Locate the cell with the specified text and output its [X, Y] center coordinate. 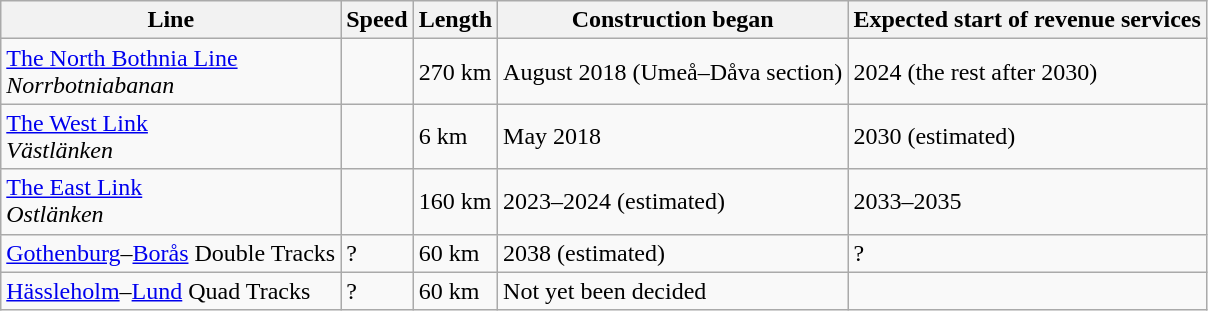
Line [171, 20]
Length [455, 20]
Expected start of revenue services [1028, 20]
Not yet been decided [673, 291]
6 km [455, 136]
The East LinkOstlänken [171, 202]
Gothenburg–Borås Double Tracks [171, 253]
2033–2035 [1028, 202]
Speed [377, 20]
2023–2024 (estimated) [673, 202]
The West LinkVästlänken [171, 136]
160 km [455, 202]
2024 (the rest after 2030) [1028, 72]
Construction began [673, 20]
2038 (estimated) [673, 253]
270 km [455, 72]
The North Bothnia LineNorrbotniabanan [171, 72]
August 2018 (Umeå–Dåva section) [673, 72]
May 2018 [673, 136]
Hässleholm–Lund Quad Tracks [171, 291]
2030 (estimated) [1028, 136]
